Identify which cell holds the provided text, then report its [x, y] central coordinate. 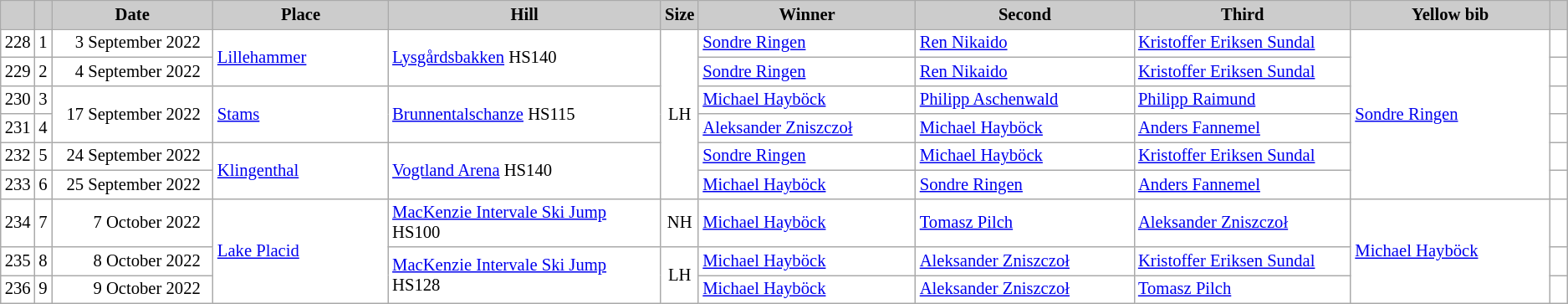
8 October 2022 [132, 260]
17 September 2022 [132, 114]
236 [18, 289]
Size [679, 14]
Lake Placid [301, 251]
229 [18, 71]
234 [18, 223]
4 [43, 128]
4 September 2022 [132, 71]
8 [43, 260]
Winner [806, 14]
232 [18, 156]
9 [43, 289]
1 [43, 43]
230 [18, 100]
6 [43, 184]
9 October 2022 [132, 289]
Yellow bib [1450, 14]
MacKenzie Intervale Ski Jump HS128 [524, 275]
Second [1025, 14]
NH [679, 223]
Place [301, 14]
24 September 2022 [132, 156]
Philipp Raimund [1243, 100]
Date [132, 14]
25 September 2022 [132, 184]
Lysgårdsbakken HS140 [524, 57]
233 [18, 184]
231 [18, 128]
Hill [524, 14]
5 [43, 156]
Klingenthal [301, 170]
228 [18, 43]
7 October 2022 [132, 223]
Vogtland Arena HS140 [524, 170]
Brunnentalschanze HS115 [524, 114]
2 [43, 71]
Philipp Aschenwald [1025, 100]
7 [43, 223]
Third [1243, 14]
Lillehammer [301, 57]
Stams [301, 114]
3 [43, 100]
3 September 2022 [132, 43]
MacKenzie Intervale Ski Jump HS100 [524, 223]
235 [18, 260]
